For the text-containing cell, return its midpoint in (x, y) coordinate format. 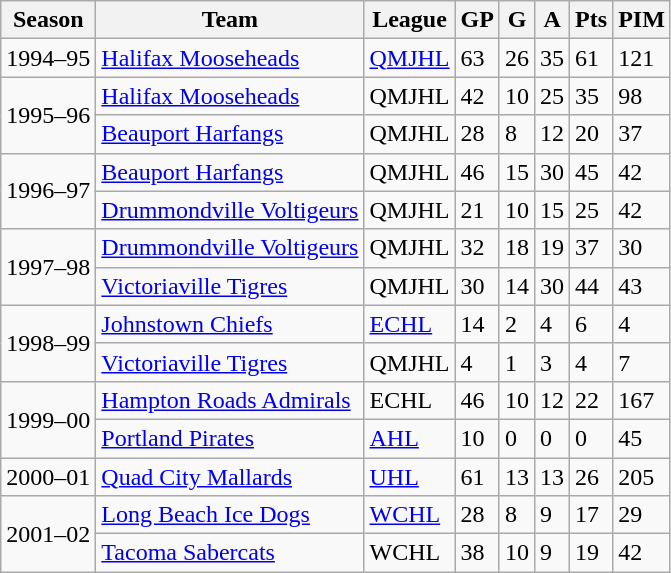
1 (516, 362)
1997–98 (48, 267)
167 (642, 400)
1994–95 (48, 58)
UHL (410, 477)
7 (642, 362)
38 (477, 553)
2001–02 (48, 534)
Tacoma Sabercats (230, 553)
Johnstown Chiefs (230, 324)
22 (592, 400)
League (410, 20)
1995–96 (48, 115)
Pts (592, 20)
2 (516, 324)
Hampton Roads Admirals (230, 400)
PIM (642, 20)
21 (477, 210)
2000–01 (48, 477)
GP (477, 20)
1999–00 (48, 419)
Portland Pirates (230, 438)
121 (642, 58)
18 (516, 248)
1998–99 (48, 343)
Quad City Mallards (230, 477)
G (516, 20)
205 (642, 477)
6 (592, 324)
AHL (410, 438)
17 (592, 515)
3 (552, 362)
1996–97 (48, 191)
32 (477, 248)
43 (642, 286)
Team (230, 20)
98 (642, 96)
Long Beach Ice Dogs (230, 515)
44 (592, 286)
Season (48, 20)
63 (477, 58)
29 (642, 515)
20 (592, 134)
A (552, 20)
